Extract the [x, y] coordinate from the center of the cell holding the provided text.  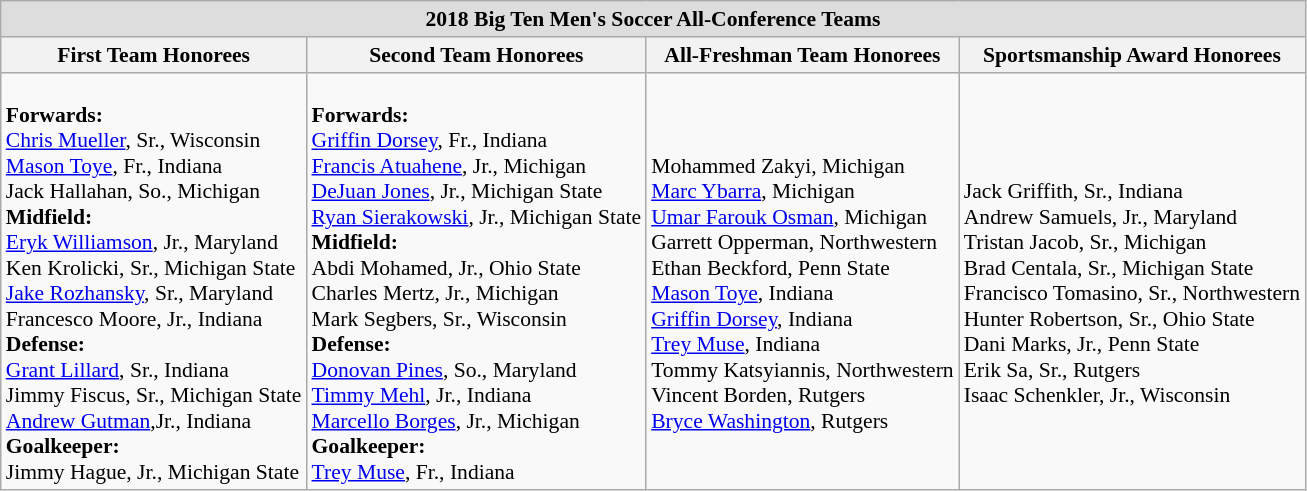
First Team Honorees [154, 55]
All-Freshman Team Honorees [802, 55]
Second Team Honorees [476, 55]
2018 Big Ten Men's Soccer All-Conference Teams [653, 19]
Sportsmanship Award Honorees [1132, 55]
